Provide the [X, Y] coordinate of the cell's center where the given text is located.  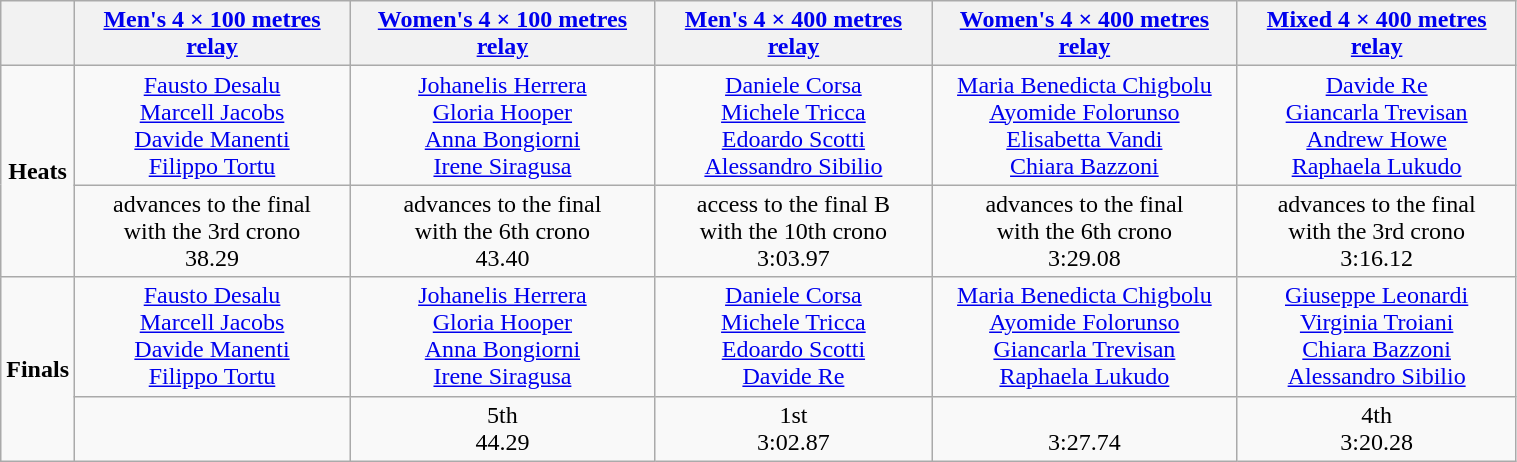
advances to the final with the 6th crono 3:29.08 [1085, 231]
advances to the final with the 3rd crono 3:16.12 [1376, 231]
Women's 4 × 400 metres relay [1085, 34]
5th 44.29 [503, 428]
Daniele CorsaMichele TriccaEdoardo ScottiDavide Re [793, 336]
Maria Benedicta ChigboluAyomide FolorunsoElisabetta VandiChiara Bazzoni [1085, 126]
Giuseppe LeonardiVirginia TroianiChiara BazzoniAlessandro Sibilio [1376, 336]
Heats [38, 172]
Maria Benedicta ChigboluAyomide FolorunsoGiancarla TrevisanRaphaela Lukudo [1085, 336]
Women's 4 × 100 metres relay [503, 34]
Daniele CorsaMichele TriccaEdoardo ScottiAlessandro Sibilio [793, 126]
Men's 4 × 400 metres relay [793, 34]
access to the final B with the 10th crono 3:03.97 [793, 231]
Finals [38, 369]
Men's 4 × 100 metres relay [212, 34]
1st 3:02.87 [793, 428]
4th 3:20.28 [1376, 428]
advances to the final with the 6th crono 43.40 [503, 231]
advances to the final with the 3rd crono 38.29 [212, 231]
Davide ReGiancarla TrevisanAndrew HoweRaphaela Lukudo [1376, 126]
Mixed 4 × 400 metres relay [1376, 34]
3:27.74 [1085, 428]
